Determine the (X, Y) coordinate at the center of the cell enclosing the given text.  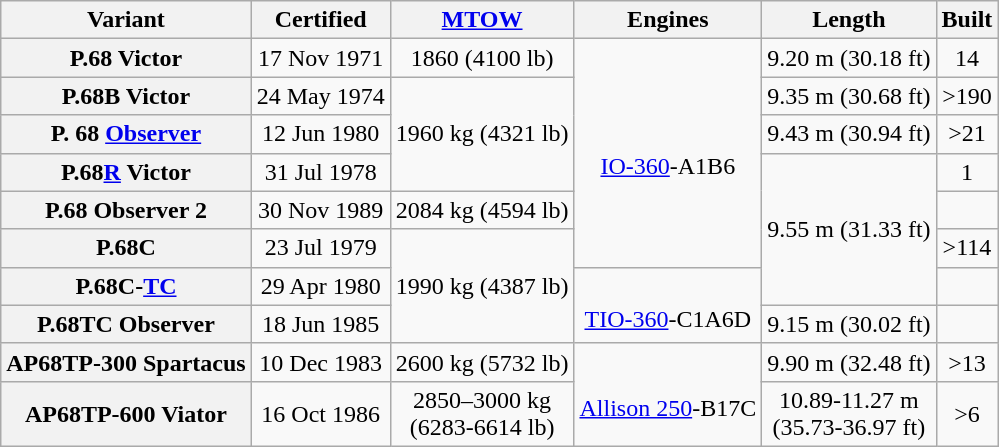
P.68 Victor (126, 58)
9.43 m (30.94 ft) (849, 134)
9.15 m (30.02 ft) (849, 324)
>190 (967, 96)
P.68C (126, 248)
>13 (967, 362)
MTOW (482, 20)
29 Apr 1980 (320, 286)
TIO-360-C1A6D (668, 305)
18 Jun 1985 (320, 324)
9.35 m (30.68 ft) (849, 96)
14 (967, 58)
9.90 m (32.48 ft) (849, 362)
2850–3000 kg(6283-6614 lb) (482, 414)
Engines (668, 20)
10 Dec 1983 (320, 362)
31 Jul 1978 (320, 172)
17 Nov 1971 (320, 58)
IO-360-A1B6 (668, 153)
P.68 Observer 2 (126, 210)
9.20 m (30.18 ft) (849, 58)
9.55 m (31.33 ft) (849, 229)
>6 (967, 414)
>114 (967, 248)
16 Oct 1986 (320, 414)
AP68TP-600 Viator (126, 414)
23 Jul 1979 (320, 248)
P.68C-TC (126, 286)
P.68R Victor (126, 172)
P.68B Victor (126, 96)
P.68TC Observer (126, 324)
2600 kg (5732 lb) (482, 362)
30 Nov 1989 (320, 210)
Built (967, 20)
1 (967, 172)
Certified (320, 20)
Allison 250-B17C (668, 394)
P. 68 Observer (126, 134)
1960 kg (4321 lb) (482, 134)
Variant (126, 20)
24 May 1974 (320, 96)
10.89-11.27 m(35.73-36.97 ft) (849, 414)
AP68TP-300 Spartacus (126, 362)
2084 kg (4594 lb) (482, 210)
Length (849, 20)
1860 (4100 lb) (482, 58)
12 Jun 1980 (320, 134)
>21 (967, 134)
1990 kg (4387 lb) (482, 286)
